Locate the cell with the specified text and output its (X, Y) center coordinate. 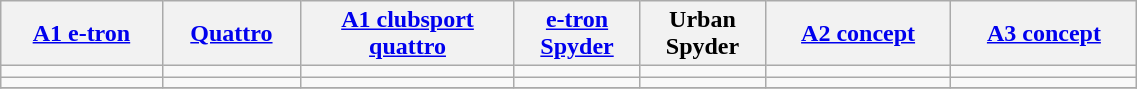
Urban Spyder (702, 34)
A1 e-tron (82, 34)
Quattro (232, 34)
e-tron Spyder (576, 34)
A2 concept (858, 34)
A3 concept (1044, 34)
A1 clubsport quattro (408, 34)
